From the cell containing the given text, extract its center point as (X, Y) coordinate. 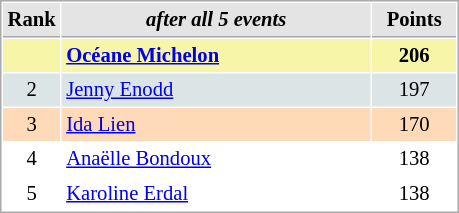
Océane Michelon (216, 56)
3 (32, 124)
Karoline Erdal (216, 194)
Anaëlle Bondoux (216, 158)
Ida Lien (216, 124)
5 (32, 194)
Rank (32, 20)
197 (414, 90)
Jenny Enodd (216, 90)
2 (32, 90)
4 (32, 158)
after all 5 events (216, 20)
Points (414, 20)
206 (414, 56)
170 (414, 124)
